Locate the cell with the specified text and output its (X, Y) center coordinate. 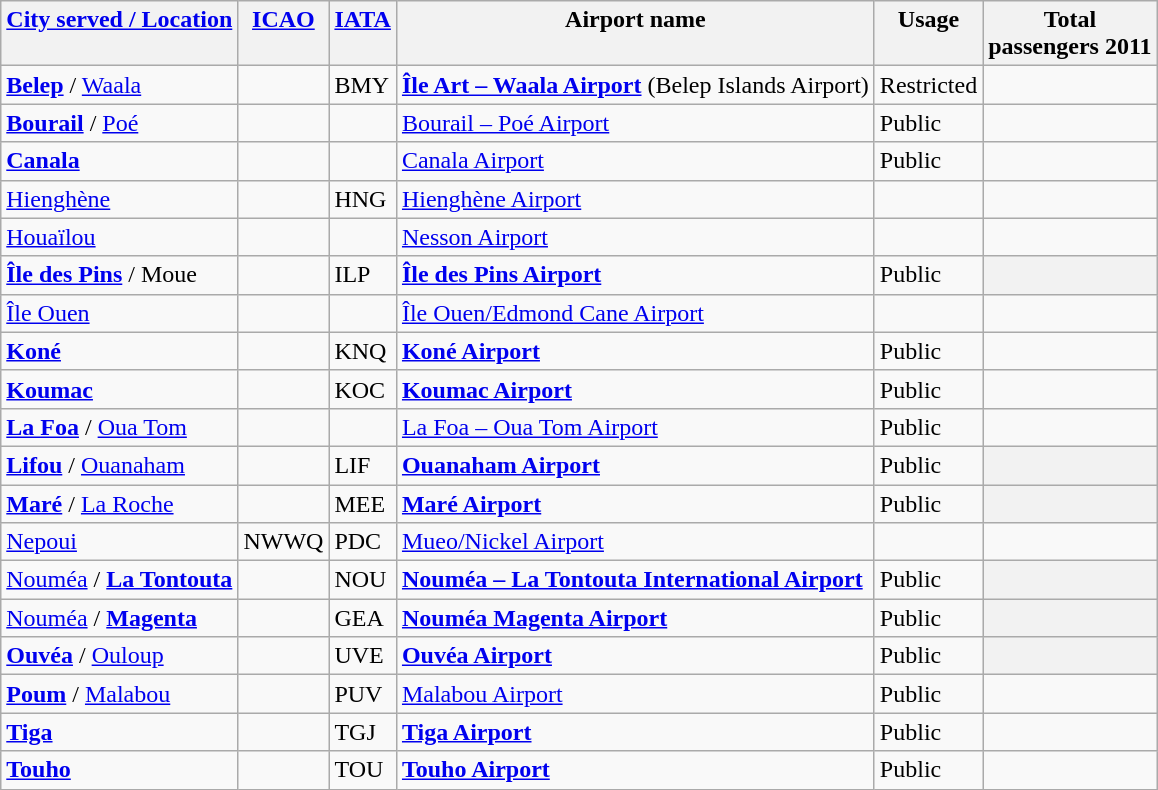
Mueo/Nickel Airport (635, 542)
Bourail / Poé (120, 123)
Airport name (635, 34)
Ouvéa Airport (635, 656)
Île des Pins Airport (635, 275)
Bourail – Poé Airport (635, 123)
Nouméa / La Tontouta (120, 580)
Usage (928, 34)
IATA (363, 34)
Hienghène Airport (635, 199)
Maré / La Roche (120, 503)
Koumac Airport (635, 389)
PUV (363, 694)
Canala Airport (635, 161)
Koumac (120, 389)
Tiga (120, 732)
La Foa – Oua Tom Airport (635, 427)
Maré Airport (635, 503)
ILP (363, 275)
Nesson Airport (635, 237)
Belep / Waala (120, 85)
Malabou Airport (635, 694)
Île Ouen/Edmond Cane Airport (635, 313)
Houaïlou (120, 237)
City served / Location (120, 34)
MEE (363, 503)
Hienghène (120, 199)
Total passengers 2011 (1070, 34)
Koné Airport (635, 351)
Ouvéa / Ouloup (120, 656)
NWWQ (284, 542)
KOC (363, 389)
Canala (120, 161)
Lifou / Ouanaham (120, 465)
Nouméa – La Tontouta International Airport (635, 580)
NOU (363, 580)
TGJ (363, 732)
PDC (363, 542)
Ouanaham Airport (635, 465)
Île des Pins / Moue (120, 275)
Île Ouen (120, 313)
Île Art – Waala Airport (Belep Islands Airport) (635, 85)
Nouméa / Magenta (120, 618)
Restricted (928, 85)
BMY (363, 85)
Touho Airport (635, 770)
Nepoui (120, 542)
Touho (120, 770)
KNQ (363, 351)
La Foa / Oua Tom (120, 427)
Nouméa Magenta Airport (635, 618)
Poum / Malabou (120, 694)
GEA (363, 618)
UVE (363, 656)
HNG (363, 199)
Koné (120, 351)
Tiga Airport (635, 732)
TOU (363, 770)
LIF (363, 465)
ICAO (284, 34)
